Pinpoint the cell where the given text exists, returning its (X, Y) midpoint coordinate. 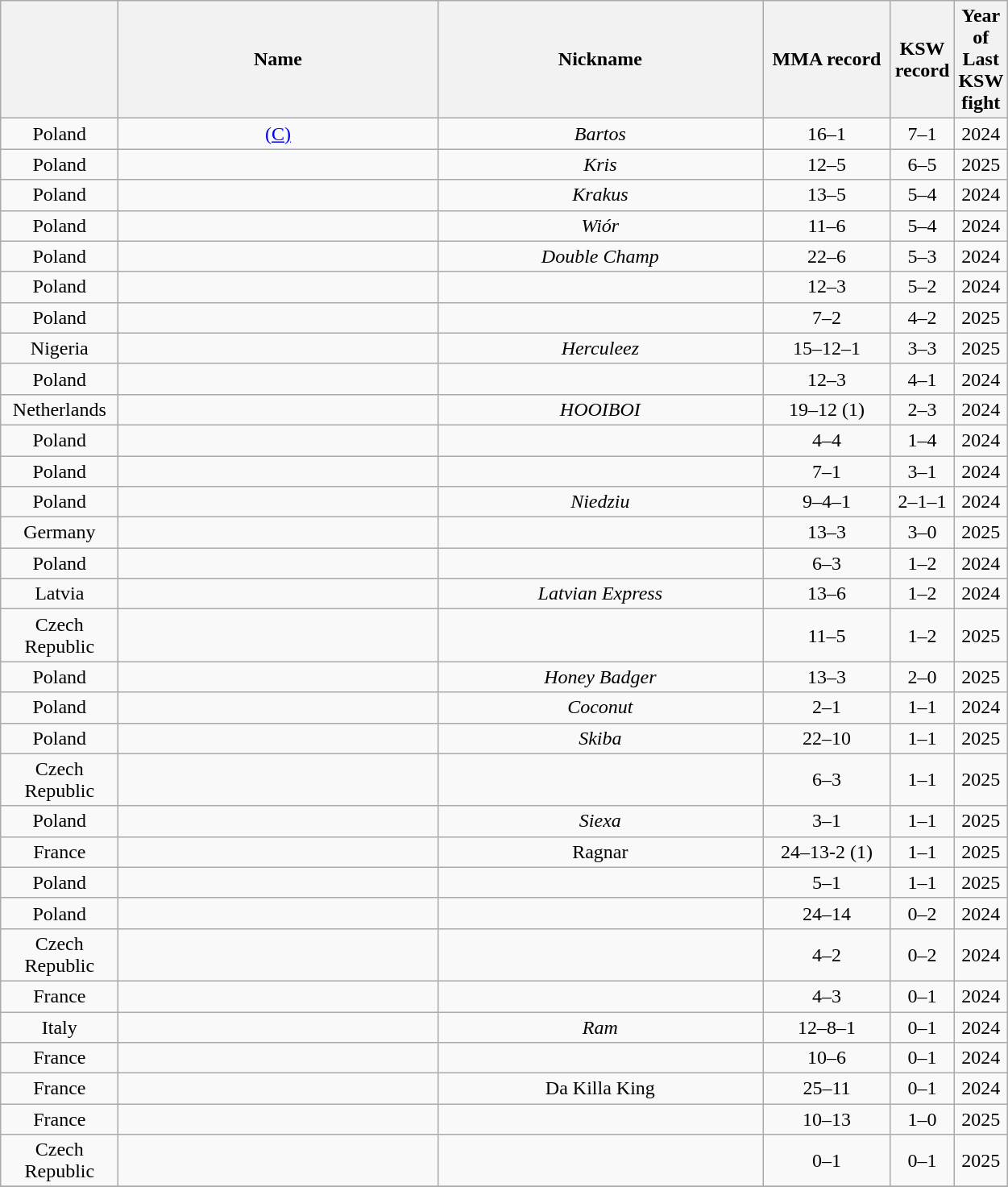
Netherlands (60, 409)
Latvia (60, 594)
22–6 (827, 256)
2–1–1 (922, 502)
11–5 (827, 635)
Germany (60, 533)
12–5 (827, 164)
Krakus (600, 195)
7–2 (827, 318)
Name (278, 60)
1–0 (922, 1119)
Wiór (600, 226)
1–4 (922, 440)
2–3 (922, 409)
Skiba (600, 738)
Ram (600, 1027)
15–12–1 (827, 348)
12–8–1 (827, 1027)
24–13-2 (1) (827, 852)
4–1 (922, 379)
2–0 (922, 677)
Coconut (600, 708)
3–3 (922, 348)
11–6 (827, 226)
19–12 (1) (827, 409)
Niedziu (600, 502)
25–11 (827, 1089)
4–4 (827, 440)
13–6 (827, 594)
KSW record (922, 60)
Kris (600, 164)
2–1 (827, 708)
Siexa (600, 821)
5–1 (827, 882)
MMA record (827, 60)
10–13 (827, 1119)
9–4–1 (827, 502)
24–14 (827, 913)
5–3 (922, 256)
3–0 (922, 533)
Nickname (600, 60)
Honey Badger (600, 677)
Italy (60, 1027)
Da Killa King (600, 1089)
Bartos (600, 134)
5–2 (922, 287)
16–1 (827, 134)
HOOIBOI (600, 409)
(C) (278, 134)
Nigeria (60, 348)
Year of Last KSW fight (981, 60)
6–5 (922, 164)
13–5 (827, 195)
Latvian Express (600, 594)
Herculeez (600, 348)
Double Champ (600, 256)
4–3 (827, 996)
22–10 (827, 738)
Ragnar (600, 852)
10–6 (827, 1058)
